Find where the given text appears and provide that cell's center as [x, y] coordinate. 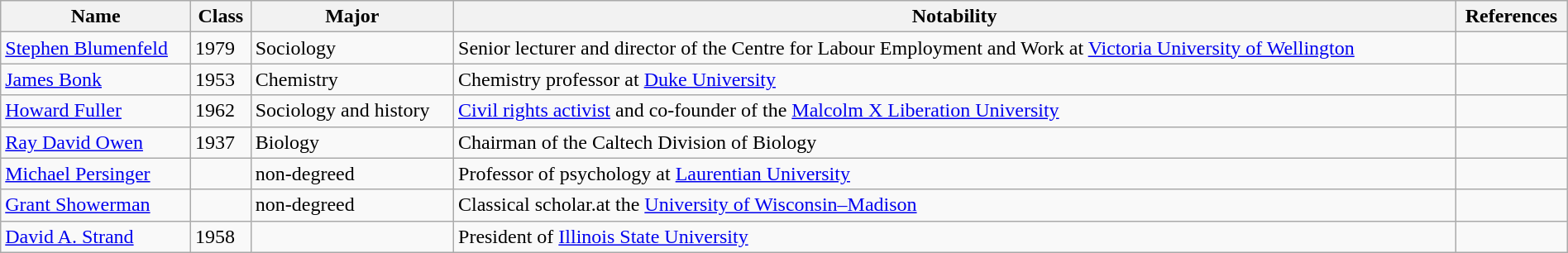
1953 [222, 79]
Michael Persinger [96, 174]
1962 [222, 111]
Senior lecturer and director of the Centre for Labour Employment and Work at Victoria University of Wellington [954, 48]
David A. Strand [96, 236]
Class [222, 17]
References [1512, 17]
Major [352, 17]
Name [96, 17]
Professor of psychology at Laurentian University [954, 174]
Sociology [352, 48]
Howard Fuller [96, 111]
Classical scholar.at the University of Wisconsin–Madison [954, 205]
Chemistry professor at Duke University [954, 79]
President of Illinois State University [954, 236]
Biology [352, 142]
Grant Showerman [96, 205]
Ray David Owen [96, 142]
Notability [954, 17]
Civil rights activist and co-founder of the Malcolm X Liberation University [954, 111]
Stephen Blumenfeld [96, 48]
Chairman of the Caltech Division of Biology [954, 142]
1958 [222, 236]
Sociology and history [352, 111]
1937 [222, 142]
Chemistry [352, 79]
1979 [222, 48]
James Bonk [96, 79]
